Output the (x, y) coordinate of the center of the cell containing the given text.  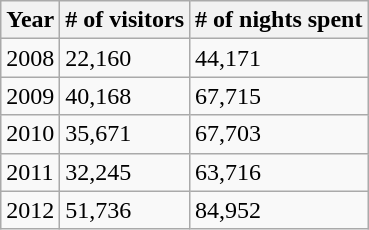
51,736 (125, 210)
84,952 (279, 210)
63,716 (279, 172)
40,168 (125, 96)
35,671 (125, 134)
2010 (30, 134)
2009 (30, 96)
# of nights spent (279, 20)
22,160 (125, 58)
Year (30, 20)
67,715 (279, 96)
2011 (30, 172)
2012 (30, 210)
# of visitors (125, 20)
2008 (30, 58)
67,703 (279, 134)
44,171 (279, 58)
32,245 (125, 172)
